Return the (X, Y) coordinate for the center point of the cell that contains the specified text.  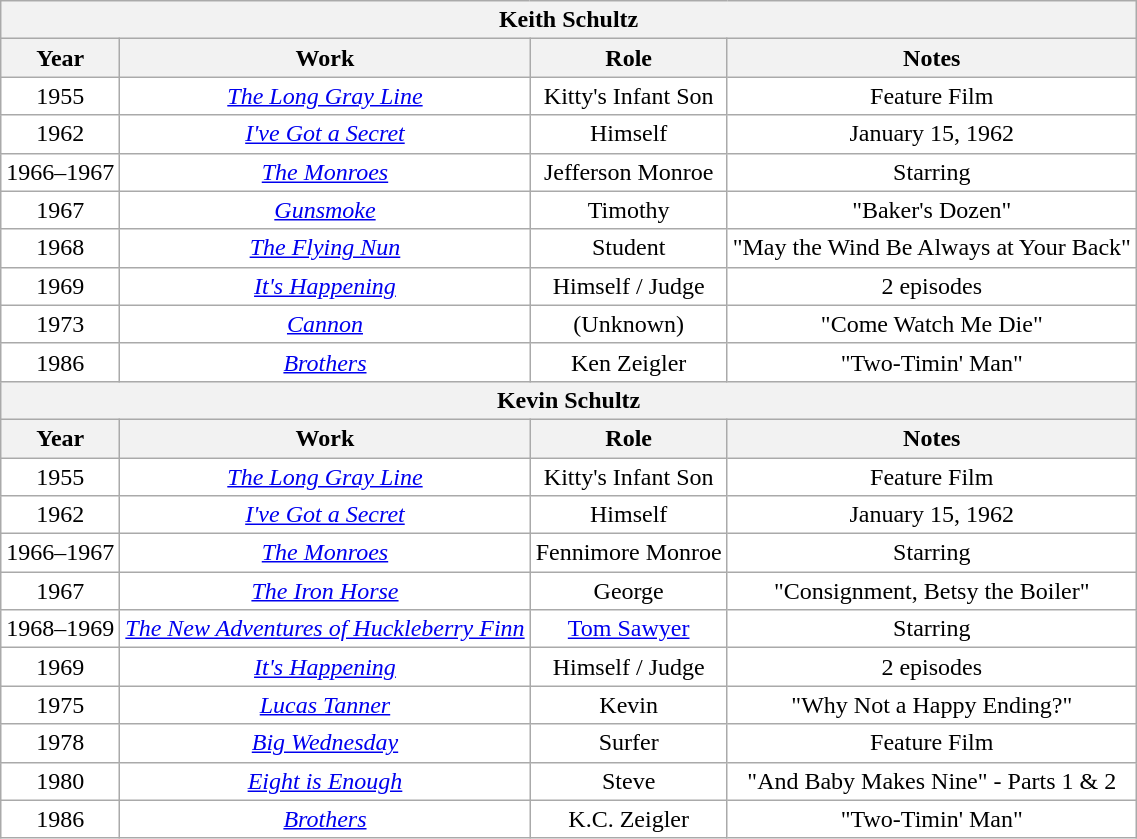
The Flying Nun (325, 248)
"And Baby Makes Nine" - Parts 1 & 2 (932, 781)
Gunsmoke (325, 210)
1973 (60, 324)
Surfer (628, 743)
Cannon (325, 324)
1980 (60, 781)
1968 (60, 248)
Big Wednesday (325, 743)
Ken Zeigler (628, 362)
"Consignment, Betsy the Boiler" (932, 591)
George (628, 591)
1968–1969 (60, 629)
Fennimore Monroe (628, 553)
Lucas Tanner (325, 705)
Kevin (628, 705)
"Baker's Dozen" (932, 210)
Steve (628, 781)
Timothy (628, 210)
Jefferson Monroe (628, 172)
K.C. Zeigler (628, 819)
(Unknown) (628, 324)
Student (628, 248)
Tom Sawyer (628, 629)
Kevin Schultz (569, 400)
"May the Wind Be Always at Your Back" (932, 248)
1978 (60, 743)
"Why Not a Happy Ending?" (932, 705)
The New Adventures of Huckleberry Finn (325, 629)
Eight is Enough (325, 781)
"Come Watch Me Die" (932, 324)
Keith Schultz (569, 20)
1975 (60, 705)
The Iron Horse (325, 591)
